Capture the cell that displays the provided text and extract its (X, Y) central coordinate. 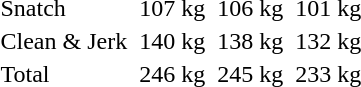
140 kg (172, 41)
138 kg (250, 41)
